Locate the cell with the specified text and output its [x, y] center coordinate. 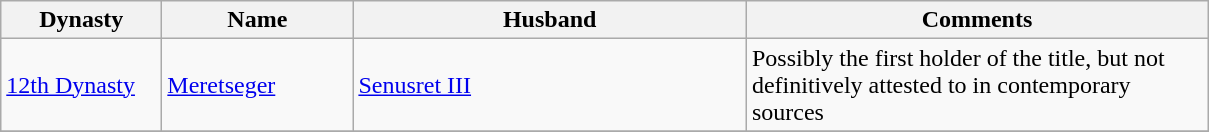
Husband [550, 20]
Comments [976, 20]
Possibly the first holder of the title, but not definitively attested to in contemporary sources [976, 85]
Meretseger [258, 85]
Name [258, 20]
12th Dynasty [82, 85]
Senusret III [550, 85]
Dynasty [82, 20]
